Determine the (x, y) coordinate at the center of the cell enclosing the given text.  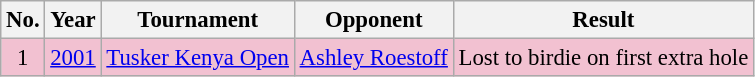
Lost to birdie on first extra hole (603, 58)
Tournament (198, 20)
Year (73, 20)
Opponent (374, 20)
Ashley Roestoff (374, 58)
No. (23, 20)
1 (23, 58)
Tusker Kenya Open (198, 58)
Result (603, 20)
2001 (73, 58)
